Locate the cell with the specified text and output its (x, y) center coordinate. 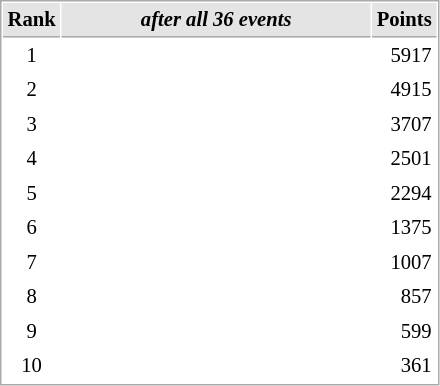
3707 (404, 124)
2501 (404, 158)
5 (32, 194)
6 (32, 228)
4 (32, 158)
after all 36 events (216, 20)
1007 (404, 262)
Rank (32, 20)
599 (404, 332)
3 (32, 124)
361 (404, 366)
2 (32, 90)
5917 (404, 56)
9 (32, 332)
1 (32, 56)
2294 (404, 194)
4915 (404, 90)
Points (404, 20)
10 (32, 366)
8 (32, 296)
1375 (404, 228)
857 (404, 296)
7 (32, 262)
